Detect which cell encompasses the target text, then output its (X, Y) center coordinate. 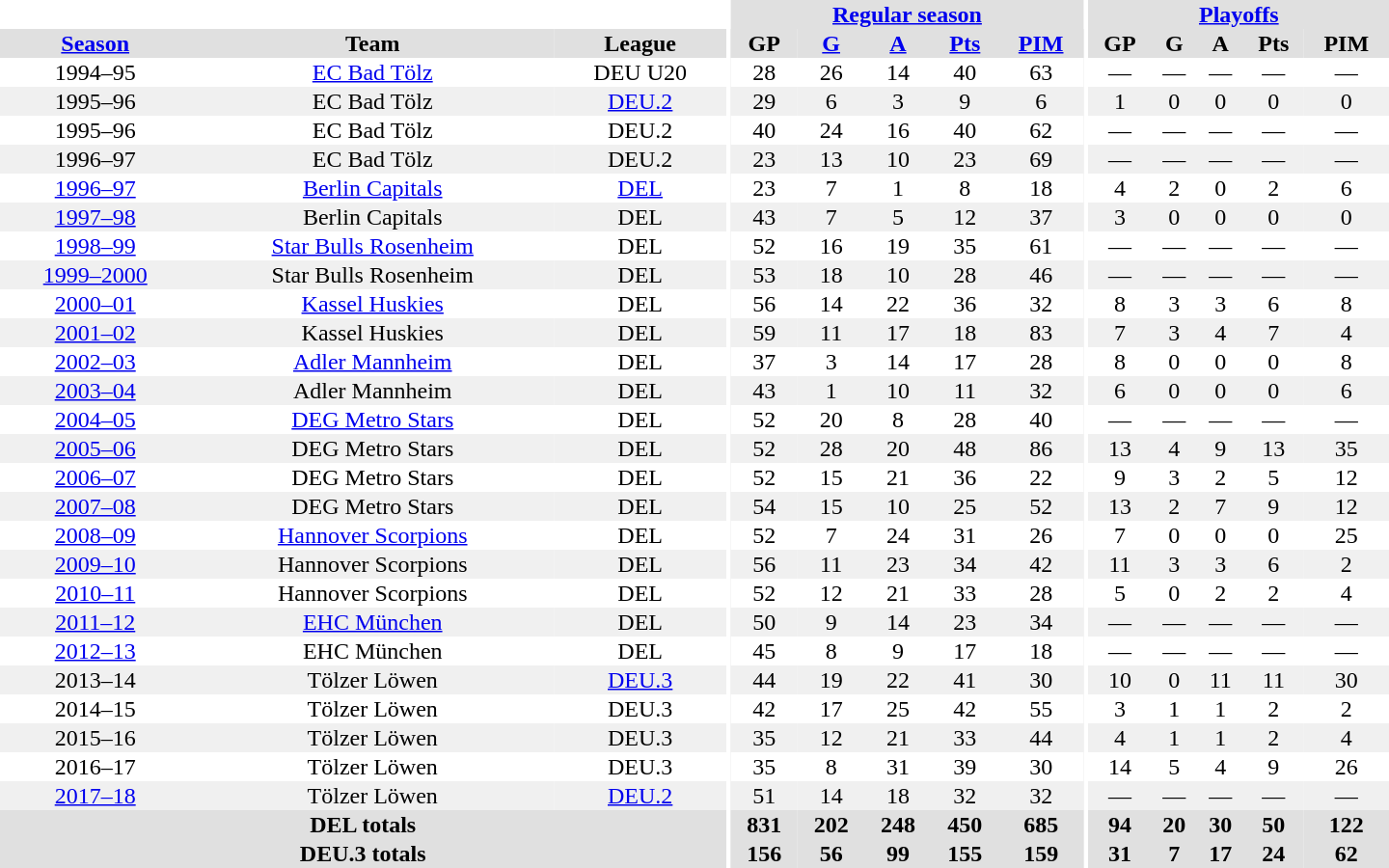
41 (965, 680)
248 (897, 825)
122 (1347, 825)
59 (764, 333)
54 (764, 506)
2003–04 (95, 391)
2007–08 (95, 506)
99 (897, 854)
2008–09 (95, 535)
63 (1041, 72)
46 (1041, 275)
69 (1041, 159)
2014–15 (95, 709)
1994–95 (95, 72)
1997–98 (95, 217)
83 (1041, 333)
2016–17 (95, 767)
DEL totals (363, 825)
1999–2000 (95, 275)
48 (965, 448)
86 (1041, 448)
2001–02 (95, 333)
685 (1041, 825)
League (640, 43)
Team (372, 43)
Season (95, 43)
2013–14 (95, 680)
53 (764, 275)
2009–10 (95, 564)
29 (764, 101)
2012–13 (95, 651)
450 (965, 825)
Playoffs (1239, 14)
2011–12 (95, 622)
2002–03 (95, 362)
DEU U20 (640, 72)
159 (1041, 854)
1998–99 (95, 246)
94 (1121, 825)
2006–07 (95, 477)
155 (965, 854)
2015–16 (95, 738)
156 (764, 854)
Regular season (908, 14)
51 (764, 796)
2000–01 (95, 304)
2017–18 (95, 796)
39 (965, 767)
45 (764, 651)
55 (1041, 709)
831 (764, 825)
2005–06 (95, 448)
61 (1041, 246)
DEU.3 totals (363, 854)
202 (831, 825)
2010–11 (95, 593)
2004–05 (95, 420)
